Locate the cell with the specified text and output its (x, y) center coordinate. 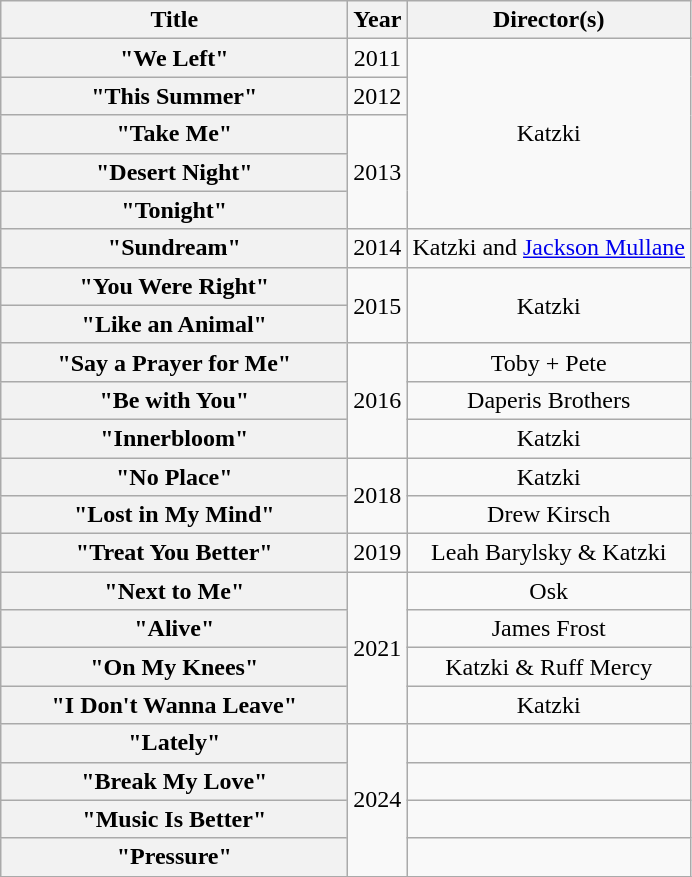
2012 (378, 96)
"Lost in My Mind" (174, 515)
"Like an Animal" (174, 324)
2018 (378, 496)
2024 (378, 800)
2013 (378, 172)
Drew Kirsch (549, 515)
"Desert Night" (174, 172)
Director(s) (549, 20)
"Innerbloom" (174, 438)
"On My Knees" (174, 667)
"This Summer" (174, 96)
"Tonight" (174, 210)
Title (174, 20)
2015 (378, 305)
2019 (378, 553)
"I Don't Wanna Leave" (174, 705)
"Sundream" (174, 248)
"Say a Prayer for Me" (174, 362)
"You Were Right" (174, 286)
Leah Barylsky & Katzki (549, 553)
Katzki and Jackson Mullane (549, 248)
"Break My Love" (174, 781)
2021 (378, 648)
"No Place" (174, 477)
"Be with You" (174, 400)
"Lately" (174, 743)
"Next to Me" (174, 591)
Toby + Pete (549, 362)
"Pressure" (174, 857)
2016 (378, 400)
"Treat You Better" (174, 553)
2011 (378, 58)
"Music Is Better" (174, 819)
"Alive" (174, 629)
Osk (549, 591)
"We Left" (174, 58)
Katzki & Ruff Mercy (549, 667)
Year (378, 20)
Daperis Brothers (549, 400)
James Frost (549, 629)
"Take Me" (174, 134)
2014 (378, 248)
